Extract the [X, Y] coordinate from the center of the cell holding the provided text.  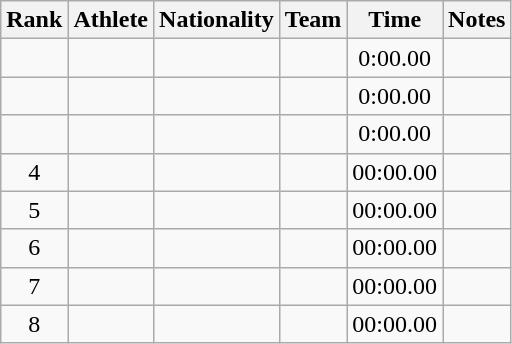
Team [313, 20]
Notes [477, 20]
Nationality [217, 20]
7 [34, 286]
5 [34, 210]
6 [34, 248]
8 [34, 324]
Rank [34, 20]
Athlete [111, 20]
4 [34, 172]
Time [395, 20]
